Search for the cell housing the specified text and yield its (X, Y) center coordinate. 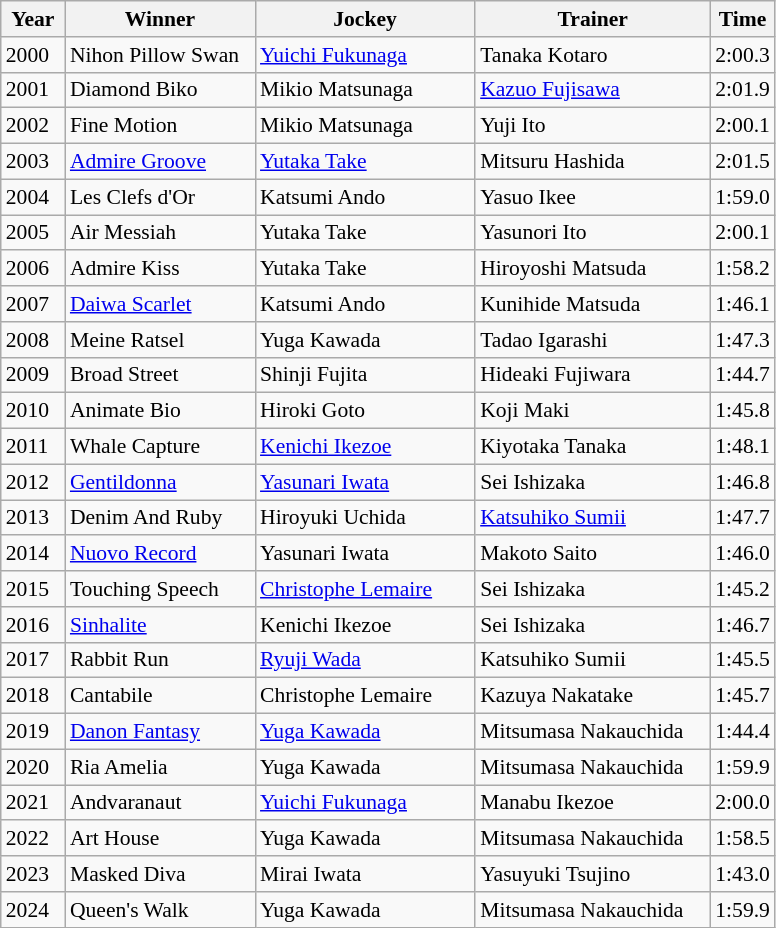
Denim And Ruby (160, 518)
1:46.0 (742, 554)
Hiroyoshi Matsuda (592, 269)
Cantabile (160, 696)
Gentildonna (160, 482)
Andvaranaut (160, 803)
Air Messiah (160, 233)
Kazuya Nakatake (592, 696)
1:48.1 (742, 447)
2003 (33, 162)
1:45.5 (742, 660)
Trainer (592, 19)
Sinhalite (160, 625)
2014 (33, 554)
2011 (33, 447)
2000 (33, 55)
1:47.3 (742, 340)
2:00.0 (742, 803)
Hiroyuki Uchida (365, 518)
2:01.5 (742, 162)
Tadao Igarashi (592, 340)
2:01.9 (742, 90)
Broad Street (160, 375)
Winner (160, 19)
Koji Maki (592, 411)
Hideaki Fujiwara (592, 375)
Shinji Fujita (365, 375)
2001 (33, 90)
2023 (33, 874)
Admire Groove (160, 162)
Fine Motion (160, 126)
Kiyotaka Tanaka (592, 447)
Meine Ratsel (160, 340)
2002 (33, 126)
2019 (33, 732)
Yasunori Ito (592, 233)
2010 (33, 411)
2020 (33, 767)
1:58.5 (742, 839)
Kunihide Matsuda (592, 304)
Mirai Iwata (365, 874)
2009 (33, 375)
Yasuo Ikee (592, 197)
Ryuji Wada (365, 660)
2018 (33, 696)
2015 (33, 589)
Mitsuru Hashida (592, 162)
Nuovo Record (160, 554)
2021 (33, 803)
Animate Bio (160, 411)
1:47.7 (742, 518)
Kazuo Fujisawa (592, 90)
2022 (33, 839)
Whale Capture (160, 447)
2012 (33, 482)
1:45.2 (742, 589)
Makoto Saito (592, 554)
Rabbit Run (160, 660)
Manabu Ikezoe (592, 803)
2008 (33, 340)
Daiwa Scarlet (160, 304)
2005 (33, 233)
Les Clefs d'Or (160, 197)
Art House (160, 839)
2016 (33, 625)
2004 (33, 197)
1:45.7 (742, 696)
1:46.7 (742, 625)
2007 (33, 304)
2017 (33, 660)
Yasuyuki Tsujino (592, 874)
Masked Diva (160, 874)
Year (33, 19)
Jockey (365, 19)
1:46.8 (742, 482)
1:59.0 (742, 197)
Nihon Pillow Swan (160, 55)
Diamond Biko (160, 90)
1:46.1 (742, 304)
1:44.4 (742, 732)
2024 (33, 910)
Queen's Walk (160, 910)
Yuji Ito (592, 126)
1:44.7 (742, 375)
1:58.2 (742, 269)
1:43.0 (742, 874)
Time (742, 19)
Danon Fantasy (160, 732)
Touching Speech (160, 589)
2006 (33, 269)
2:00.3 (742, 55)
Hiroki Goto (365, 411)
Ria Amelia (160, 767)
Tanaka Kotaro (592, 55)
Admire Kiss (160, 269)
2013 (33, 518)
1:45.8 (742, 411)
